Provide the [X, Y] coordinate of the cell's center where the given text is located.  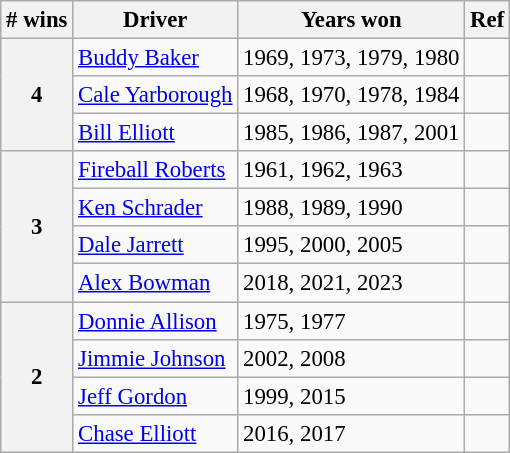
1988, 1989, 1990 [352, 208]
1969, 1973, 1979, 1980 [352, 58]
Alex Bowman [156, 283]
2002, 2008 [352, 358]
1961, 1962, 1963 [352, 170]
Years won [352, 20]
# wins [37, 20]
1999, 2015 [352, 396]
Dale Jarrett [156, 245]
Donnie Allison [156, 321]
2016, 2017 [352, 433]
1985, 1986, 1987, 2001 [352, 133]
Bill Elliott [156, 133]
1968, 1970, 1978, 1984 [352, 95]
1975, 1977 [352, 321]
2 [37, 377]
Chase Elliott [156, 433]
3 [37, 226]
4 [37, 96]
2018, 2021, 2023 [352, 283]
Driver [156, 20]
Ken Schrader [156, 208]
Jeff Gordon [156, 396]
Ref [488, 20]
Fireball Roberts [156, 170]
Buddy Baker [156, 58]
1995, 2000, 2005 [352, 245]
Cale Yarborough [156, 95]
Jimmie Johnson [156, 358]
